Provide the [X, Y] coordinate of the cell's center where the given text is located.  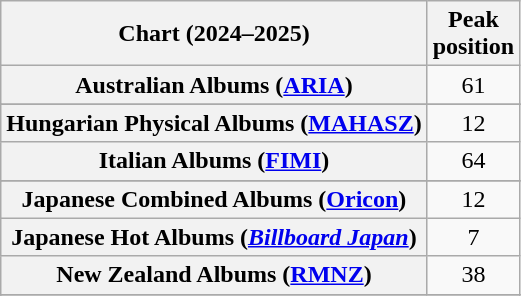
Italian Albums (FIMI) [214, 161]
Japanese Combined Albums (Oricon) [214, 199]
Chart (2024–2025) [214, 34]
38 [473, 275]
7 [473, 237]
Japanese Hot Albums (Billboard Japan) [214, 237]
Peakposition [473, 34]
61 [473, 85]
Australian Albums (ARIA) [214, 85]
New Zealand Albums (RMNZ) [214, 275]
64 [473, 161]
Hungarian Physical Albums (MAHASZ) [214, 123]
